Detect which cell encompasses the target text, then output its (x, y) center coordinate. 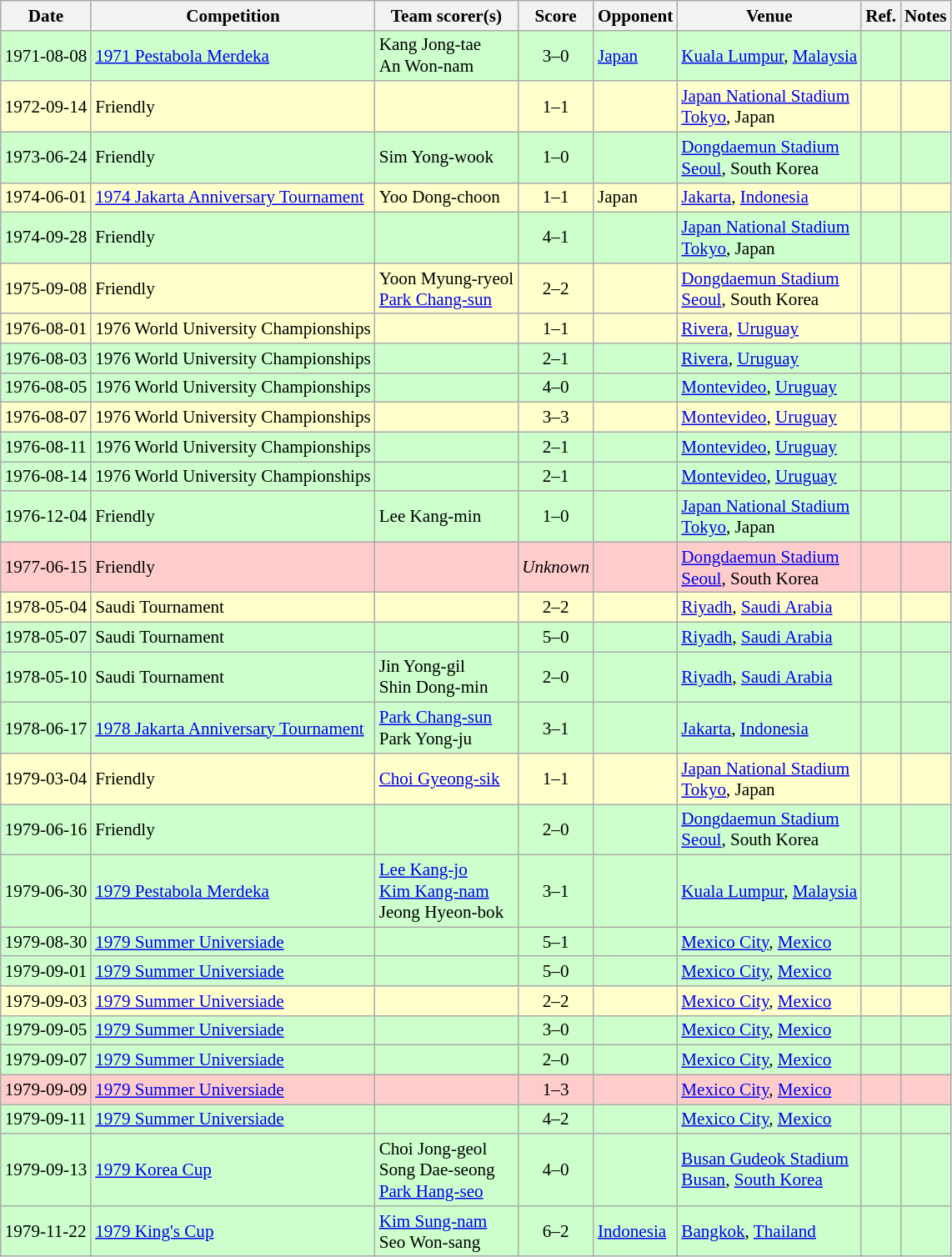
Unknown (555, 567)
1978-05-04 (46, 607)
1978-05-10 (46, 677)
Park Chang-sun Park Yong-ju (447, 729)
5–1 (555, 942)
1971 Pestabola Merdeka (233, 55)
Bangkok, Thailand (769, 1230)
4–1 (555, 238)
Lee Kang-jo Kim Kang-nam Jeong Hyeon-bok (447, 891)
1977-06-15 (46, 567)
1979-09-03 (46, 1000)
Kang Jong-tae An Won-nam (447, 55)
1976-08-07 (46, 417)
Score (555, 15)
1976-08-05 (46, 387)
Date (46, 15)
Choi Gyeong-sik (447, 779)
6–2 (555, 1230)
1971-08-08 (46, 55)
Team scorer(s) (447, 15)
Indonesia (635, 1230)
1972-09-14 (46, 107)
1975-09-08 (46, 288)
Kim Sung-nam Seo Won-sang (447, 1230)
1979 King's Cup (233, 1230)
1979 Pestabola Merdeka (233, 891)
3–3 (555, 417)
Notes (925, 15)
Ref. (880, 15)
Venue (769, 15)
1979-08-30 (46, 942)
1979-09-13 (46, 1169)
Competition (233, 15)
1973-06-24 (46, 157)
1976-08-03 (46, 358)
Busan Gudeok StadiumBusan, South Korea (769, 1169)
1–3 (555, 1089)
1979-09-11 (46, 1119)
1979-03-04 (46, 779)
1979-09-09 (46, 1089)
1974 Jakarta Anniversary Tournament (233, 197)
1978 Jakarta Anniversary Tournament (233, 729)
1979-06-30 (46, 891)
1976-08-11 (46, 447)
Opponent (635, 15)
1974-06-01 (46, 197)
Sim Yong-wook (447, 157)
1979 Korea Cup (233, 1169)
1979-06-16 (46, 830)
1976-08-01 (46, 328)
1976-12-04 (46, 517)
1974-09-28 (46, 238)
1979-11-22 (46, 1230)
1979-09-07 (46, 1060)
1979-09-05 (46, 1030)
1978-05-07 (46, 637)
Choi Jong-geol Song Dae-seong Park Hang-seo (447, 1169)
4–2 (555, 1119)
Yoon Myung-ryeol Park Chang-sun (447, 288)
Yoo Dong-choon (447, 197)
1978-06-17 (46, 729)
Jin Yong-gil Shin Dong-min (447, 677)
1979-09-01 (46, 970)
Lee Kang-min (447, 517)
1976-08-14 (46, 477)
